Search for the cell housing the specified text and yield its [x, y] center coordinate. 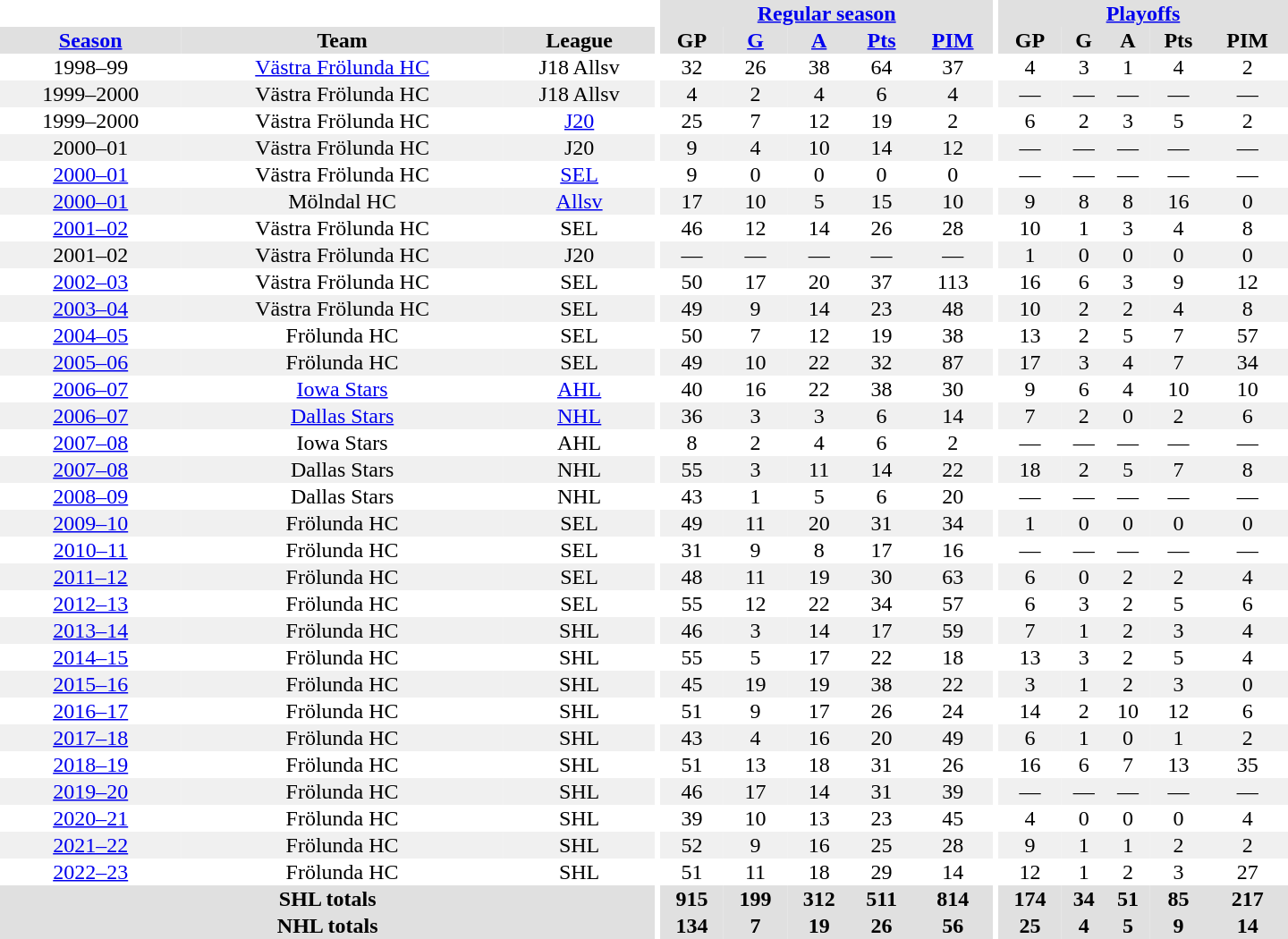
59 [953, 630]
36 [692, 416]
2015–16 [90, 684]
2010–11 [90, 550]
Season [90, 40]
511 [882, 899]
2021–22 [90, 845]
40 [692, 389]
Allsv [580, 201]
113 [953, 282]
35 [1247, 765]
2016–17 [90, 711]
63 [953, 577]
2019–20 [90, 791]
2018–19 [90, 765]
Mölndal HC [342, 201]
League [580, 40]
2003–04 [90, 309]
29 [882, 872]
312 [819, 899]
2013–14 [90, 630]
SHL totals [327, 899]
Playoffs [1143, 13]
24 [953, 711]
2012–13 [90, 604]
NHL totals [327, 926]
2004–05 [90, 335]
2005–06 [90, 362]
1998–99 [90, 67]
87 [953, 362]
814 [953, 899]
217 [1247, 899]
199 [755, 899]
Regular season [826, 13]
56 [953, 926]
915 [692, 899]
2008–09 [90, 496]
2002–03 [90, 282]
85 [1179, 899]
174 [1030, 899]
Team [342, 40]
64 [882, 67]
2014–15 [90, 657]
52 [692, 845]
2011–12 [90, 577]
2017–18 [90, 738]
2020–21 [90, 818]
2009–10 [90, 523]
134 [692, 926]
2022–23 [90, 872]
15 [882, 201]
27 [1247, 872]
